For the text-containing cell, return its midpoint in (X, Y) coordinate format. 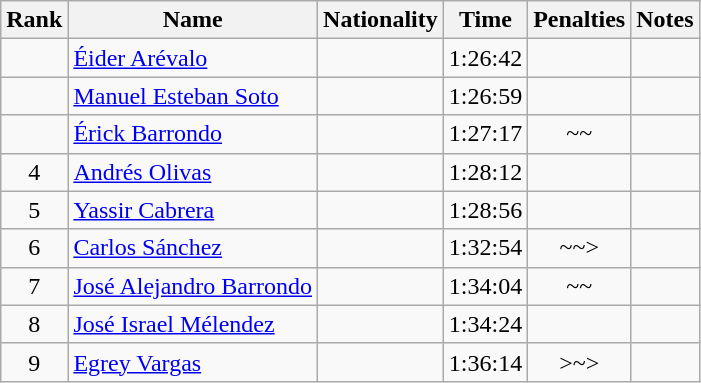
Egrey Vargas (193, 362)
5 (34, 210)
7 (34, 286)
Notes (665, 20)
1:27:17 (485, 134)
Manuel Esteban Soto (193, 96)
Nationality (381, 20)
Carlos Sánchez (193, 248)
1:26:59 (485, 96)
José Israel Mélendez (193, 324)
Rank (34, 20)
Andrés Olivas (193, 172)
Yassir Cabrera (193, 210)
Érick Barrondo (193, 134)
6 (34, 248)
1:26:42 (485, 58)
8 (34, 324)
1:36:14 (485, 362)
1:32:54 (485, 248)
Penalties (580, 20)
1:34:04 (485, 286)
Time (485, 20)
Name (193, 20)
>~> (580, 362)
4 (34, 172)
1:28:12 (485, 172)
José Alejandro Barrondo (193, 286)
9 (34, 362)
1:34:24 (485, 324)
Éider Arévalo (193, 58)
~~> (580, 248)
1:28:56 (485, 210)
